Provide the [X, Y] coordinate of the cell's center where the given text is located.  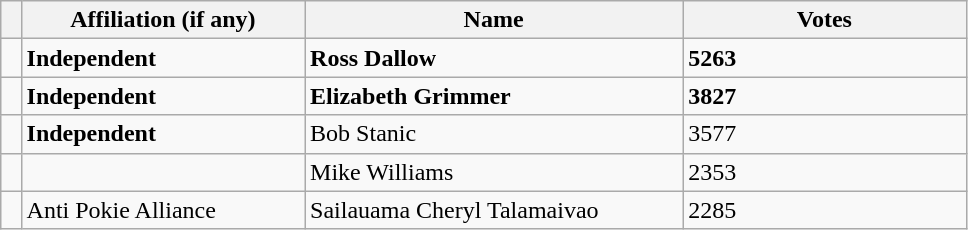
Affiliation (if any) [163, 20]
3827 [825, 96]
2353 [825, 172]
Mike Williams [494, 172]
2285 [825, 210]
Sailauama Cheryl Talamaivao [494, 210]
Votes [825, 20]
5263 [825, 58]
Ross Dallow [494, 58]
Name [494, 20]
Anti Pokie Alliance [163, 210]
Elizabeth Grimmer [494, 96]
Bob Stanic [494, 134]
3577 [825, 134]
